Detect which cell encompasses the target text, then output its [x, y] center coordinate. 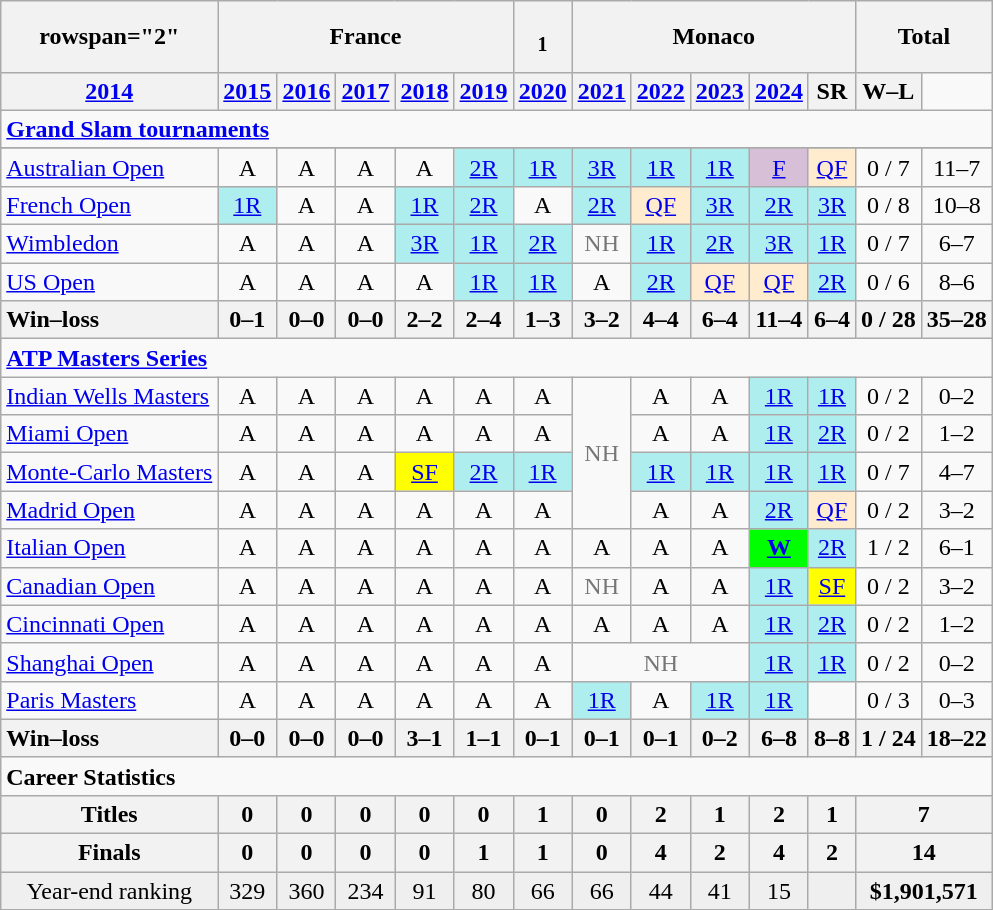
2022 [660, 91]
2020 [542, 91]
2–4 [484, 320]
Grand Slam tournaments [497, 129]
18–22 [956, 738]
4–4 [660, 320]
Canadian Open [110, 586]
Italian Open [110, 548]
10–8 [956, 205]
Cincinnati Open [110, 624]
Australian Open [110, 167]
0 / 3 [888, 700]
Finals [110, 853]
2–2 [424, 320]
Monte-Carlo Masters [110, 472]
14 [924, 853]
rowspan="2" [110, 37]
French Open [110, 205]
Miami Open [110, 434]
2018 [424, 91]
Paris Masters [110, 700]
7 [924, 814]
6–7 [956, 244]
W [778, 548]
2017 [366, 91]
F [778, 167]
Indian Wells Masters [110, 396]
2021 [602, 91]
8–8 [832, 738]
Wimbledon [110, 244]
Year-end ranking [110, 891]
6–1 [956, 548]
2023 [720, 91]
W–L [888, 91]
0 / 6 [888, 282]
234 [366, 891]
80 [484, 891]
91 [424, 891]
11–7 [956, 167]
Total [924, 37]
4–7 [956, 472]
1 / 2 [888, 548]
0 / 28 [888, 320]
0 / 8 [888, 205]
Shanghai Open [110, 662]
2016 [306, 91]
2014 [110, 91]
2024 [778, 91]
0–3 [956, 700]
Titles [110, 814]
ATP Masters Series [497, 358]
8–6 [956, 282]
2015 [248, 91]
France [366, 37]
Career Statistics [497, 776]
1–3 [542, 320]
SR [832, 91]
US Open [110, 282]
3–1 [424, 738]
$1,901,571 [924, 891]
2019 [484, 91]
6–8 [778, 738]
360 [306, 891]
41 [720, 891]
15 [778, 891]
11–4 [778, 320]
1 / 24 [888, 738]
329 [248, 891]
Madrid Open [110, 510]
1–1 [484, 738]
Monaco [714, 37]
35–28 [956, 320]
44 [660, 891]
